Find where the given text appears and provide that cell's center as (X, Y) coordinate. 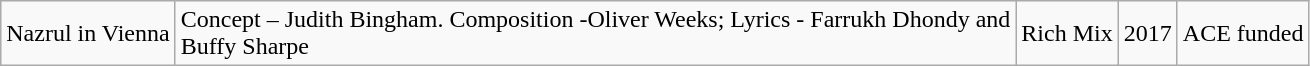
Nazrul in Vienna (88, 34)
Rich Mix (1067, 34)
Concept – Judith Bingham. Composition -Oliver Weeks; Lyrics - Farrukh Dhondy andBuffy Sharpe (596, 34)
ACE funded (1243, 34)
2017 (1148, 34)
